Detect which cell encompasses the target text, then output its [X, Y] center coordinate. 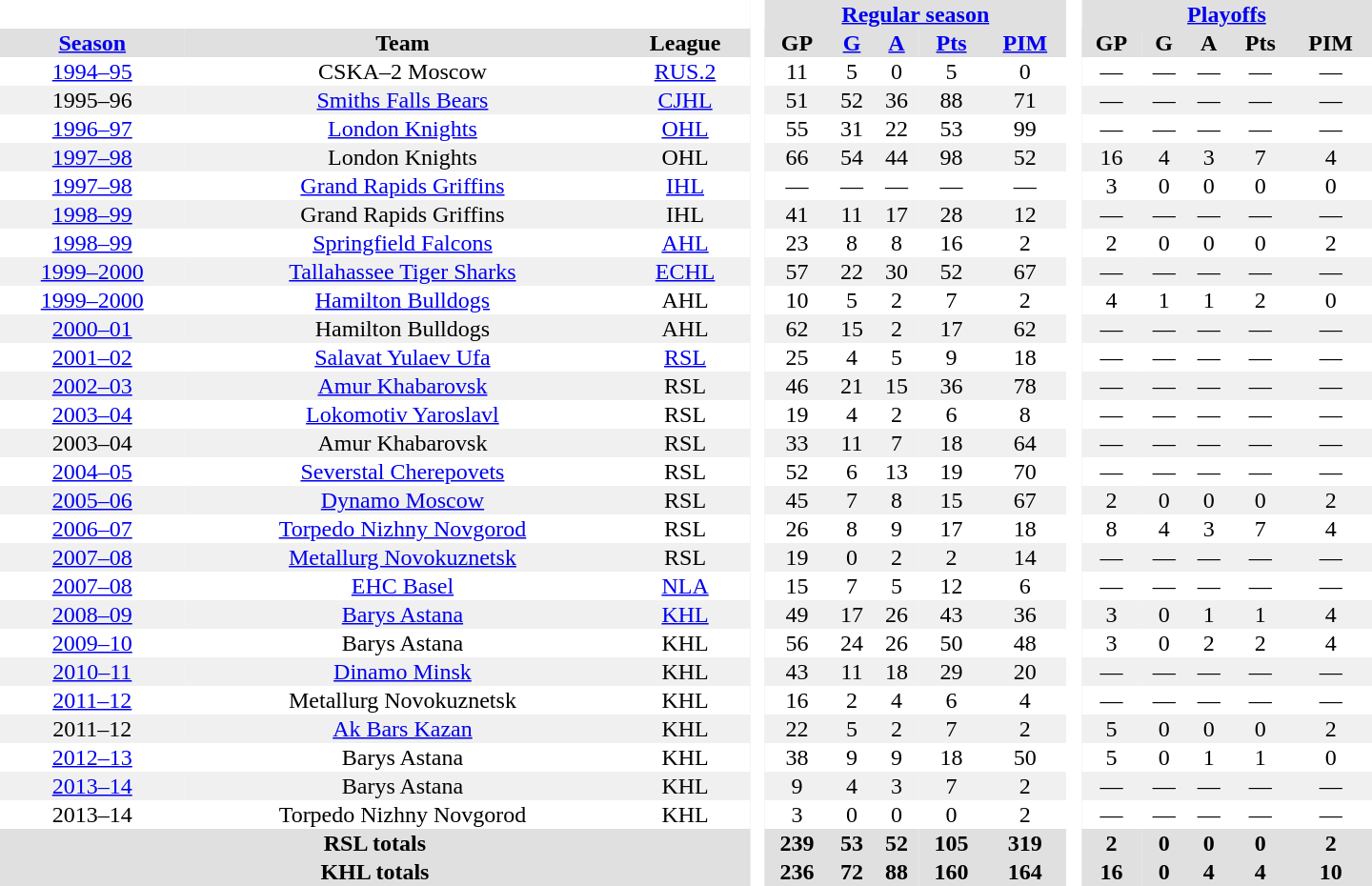
57 [797, 272]
RUS.2 [684, 71]
45 [797, 500]
24 [852, 643]
41 [797, 214]
Dynamo Moscow [403, 500]
CJHL [684, 100]
72 [852, 872]
21 [852, 386]
KHL totals [375, 872]
1995–96 [92, 100]
Playoffs [1227, 14]
99 [1025, 129]
38 [797, 757]
RSL totals [375, 843]
46 [797, 386]
Team [403, 43]
2001–02 [92, 357]
2005–06 [92, 500]
2010–11 [92, 672]
236 [797, 872]
51 [797, 100]
2000–01 [92, 329]
1994–95 [92, 71]
25 [797, 357]
13 [898, 472]
105 [952, 843]
33 [797, 443]
319 [1025, 843]
160 [952, 872]
20 [1025, 672]
78 [1025, 386]
Ak Bars Kazan [403, 729]
2004–05 [92, 472]
Tallahassee Tiger Sharks [403, 272]
29 [952, 672]
98 [952, 157]
Regular season [915, 14]
NLA [684, 586]
2009–10 [92, 643]
70 [1025, 472]
Smiths Falls Bears [403, 100]
Season [92, 43]
56 [797, 643]
28 [952, 214]
48 [1025, 643]
66 [797, 157]
49 [797, 614]
League [684, 43]
54 [852, 157]
14 [1025, 557]
64 [1025, 443]
30 [898, 272]
EHC Basel [403, 586]
71 [1025, 100]
2012–13 [92, 757]
2002–03 [92, 386]
44 [898, 157]
2006–07 [92, 529]
CSKA–2 Moscow [403, 71]
Salavat Yulaev Ufa [403, 357]
2008–09 [92, 614]
Lokomotiv Yaroslavl [403, 414]
164 [1025, 872]
31 [852, 129]
1996–97 [92, 129]
23 [797, 243]
ECHL [684, 272]
Dinamo Minsk [403, 672]
239 [797, 843]
Springfield Falcons [403, 243]
55 [797, 129]
Severstal Cherepovets [403, 472]
